Pinpoint the cell where the given text exists, returning its [X, Y] midpoint coordinate. 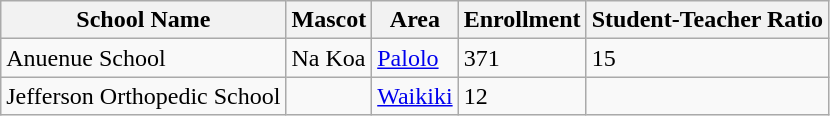
Area [415, 20]
Jefferson Orthopedic School [144, 96]
Palolo [415, 58]
Na Koa [329, 58]
Student-Teacher Ratio [707, 20]
Enrollment [522, 20]
School Name [144, 20]
12 [522, 96]
Waikiki [415, 96]
15 [707, 58]
371 [522, 58]
Anuenue School [144, 58]
Mascot [329, 20]
